Provide the [x, y] coordinate of the cell's center where the given text is located.  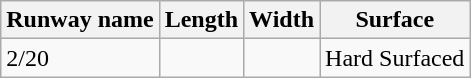
Width [282, 20]
2/20 [80, 58]
Hard Surfaced [395, 58]
Surface [395, 20]
Runway name [80, 20]
Length [201, 20]
